Output the (X, Y) coordinate of the center of the cell containing the given text.  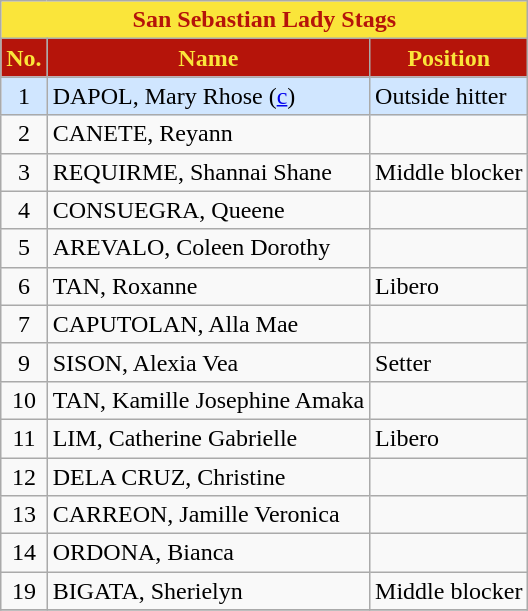
3 (24, 172)
AREVALO, Coleen Dorothy (208, 248)
4 (24, 210)
9 (24, 362)
19 (24, 591)
No. (24, 58)
REQUIRME, Shannai Shane (208, 172)
11 (24, 438)
TAN, Kamille Josephine Amaka (208, 400)
Outside hitter (449, 96)
Setter (449, 362)
1 (24, 96)
6 (24, 286)
CONSUEGRA, Queene (208, 210)
TAN, Roxanne (208, 286)
13 (24, 515)
5 (24, 248)
CARREON, Jamille Veronica (208, 515)
San Sebastian Lady Stags (264, 20)
SISON, Alexia Vea (208, 362)
2 (24, 134)
BIGATA, Sherielyn (208, 591)
12 (24, 477)
LIM, Catherine Gabrielle (208, 438)
CANETE, Reyann (208, 134)
10 (24, 400)
Name (208, 58)
CAPUTOLAN, Alla Mae (208, 324)
DELA CRUZ, Christine (208, 477)
ORDONA, Bianca (208, 553)
DAPOL, Mary Rhose (c) (208, 96)
Position (449, 58)
14 (24, 553)
7 (24, 324)
